Scan for the cell matching the given text and deliver its (x, y) coordinate at center. 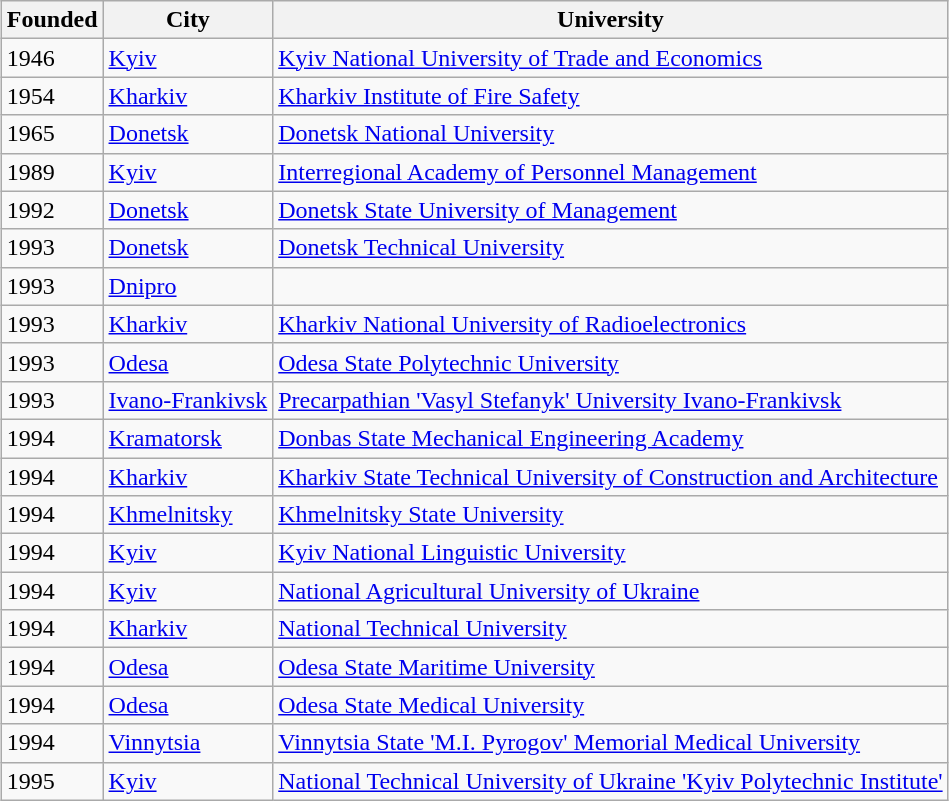
Kharkiv Institute of Fire Safety (610, 96)
National Agricultural University of Ukraine (610, 591)
Kharkiv National University of Radioelectronics (610, 324)
Kyiv National University of Trade and Economics (610, 58)
Precarpathian 'Vasyl Stefanyk' University Ivano-Frankivsk (610, 400)
Kyiv National Linguistic University (610, 553)
1989 (52, 172)
University (610, 20)
Khmelnitsky State University (610, 515)
Ivano-Frankivsk (188, 400)
1965 (52, 134)
1946 (52, 58)
Donetsk Technical University (610, 248)
National Technical University (610, 629)
Vinnytsia (188, 743)
1954 (52, 96)
Kharkiv State Technical University of Construction and Architecture (610, 477)
Donetsk State University of Management (610, 210)
Odesa State Polytechnic University (610, 362)
1995 (52, 781)
Khmelnitsky (188, 515)
Donbas State Mechanical Engineering Academy (610, 438)
Kramatorsk (188, 438)
Odesa State Medical University (610, 705)
Founded (52, 20)
City (188, 20)
Donetsk National University (610, 134)
Vinnytsia State 'M.I. Pyrogov' Memorial Medical University (610, 743)
Odesa State Maritime University (610, 667)
1992 (52, 210)
Interregional Academy of Personnel Management (610, 172)
Dnipro (188, 286)
National Technical University of Ukraine 'Kyiv Polytechnic Institute' (610, 781)
